Find where the given text appears and provide that cell's center as [X, Y] coordinate. 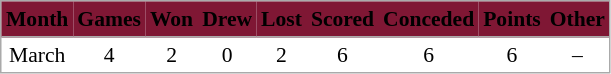
0 [228, 55]
Won [171, 20]
Games [110, 20]
– [577, 55]
Conceded [429, 20]
March [38, 55]
Drew [228, 20]
4 [110, 55]
Scored [342, 20]
Month [38, 20]
Points [512, 20]
Lost [282, 20]
Other [577, 20]
